Find where the given text appears and provide that cell's center as [X, Y] coordinate. 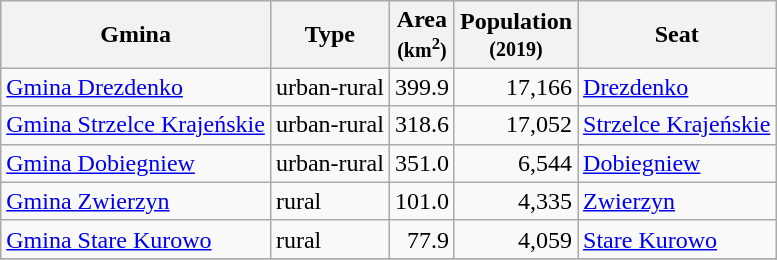
17,166 [516, 87]
Area(km2) [422, 34]
Strzelce Krajeńskie [677, 125]
318.6 [422, 125]
Gmina Zwierzyn [136, 201]
Stare Kurowo [677, 239]
Zwierzyn [677, 201]
4,335 [516, 201]
4,059 [516, 239]
Population(2019) [516, 34]
Gmina Dobiegniew [136, 163]
17,052 [516, 125]
399.9 [422, 87]
101.0 [422, 201]
Gmina Strzelce Krajeńskie [136, 125]
Gmina [136, 34]
351.0 [422, 163]
Type [330, 34]
Gmina Drezdenko [136, 87]
Seat [677, 34]
77.9 [422, 239]
6,544 [516, 163]
Gmina Stare Kurowo [136, 239]
Drezdenko [677, 87]
Dobiegniew [677, 163]
